Search for the cell housing the specified text and yield its [X, Y] center coordinate. 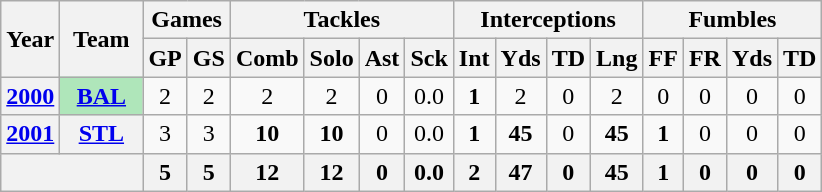
2000 [30, 96]
Team [102, 39]
2001 [30, 134]
Solo [332, 58]
FR [704, 58]
Comb [267, 58]
STL [102, 134]
47 [520, 172]
Games [186, 20]
BAL [102, 96]
Interceptions [548, 20]
Year [30, 39]
FF [663, 58]
Tackles [342, 20]
GP [165, 58]
Fumbles [732, 20]
Sck [429, 58]
GS [208, 58]
Int [474, 58]
Ast [382, 58]
Lng [617, 58]
